Detect which cell encompasses the target text, then output its [x, y] center coordinate. 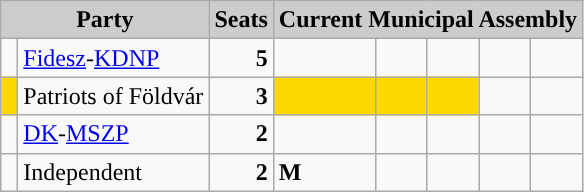
Current Municipal Assembly [428, 20]
Patriots of Földvár [114, 96]
Independent [114, 172]
M [324, 172]
Party [105, 20]
DK-MSZP [114, 134]
3 [241, 96]
Fidesz-KDNP [114, 58]
Seats [241, 20]
5 [241, 58]
